Detect which cell encompasses the target text, then output its (x, y) center coordinate. 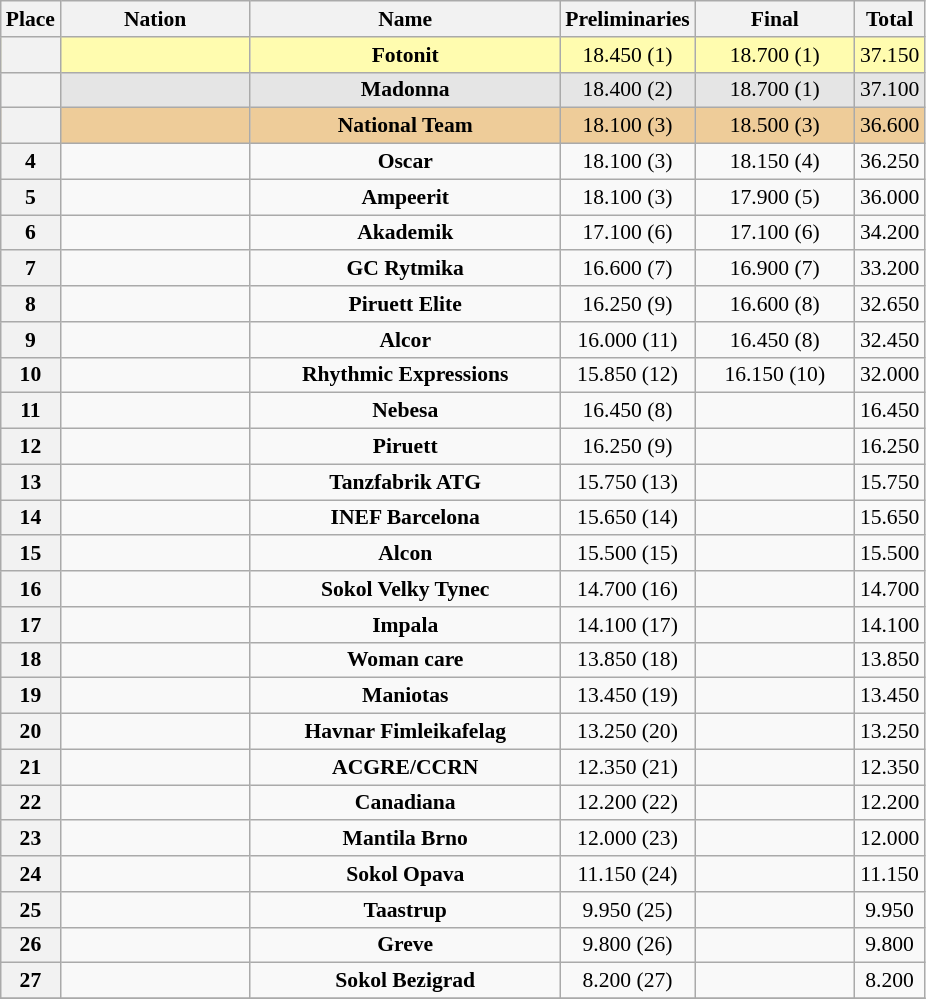
Fotonit (405, 55)
11 (30, 411)
5 (30, 197)
12.350 (890, 767)
16.600 (8) (775, 304)
8 (30, 304)
Mantila Brno (405, 839)
Sokol Opava (405, 874)
16.000 (11) (627, 340)
16 (30, 589)
15 (30, 554)
14.100 (17) (627, 625)
National Team (405, 126)
11.150 (24) (627, 874)
16.250 (890, 447)
27 (30, 981)
Alcon (405, 554)
4 (30, 162)
Total (890, 19)
16.600 (7) (627, 269)
21 (30, 767)
Canadiana (405, 803)
22 (30, 803)
9 (30, 340)
Sokol Bezigrad (405, 981)
15.500 (890, 554)
Place (30, 19)
10 (30, 375)
15.750 (890, 482)
9.800 (890, 945)
9.950 (890, 910)
Woman care (405, 660)
Final (775, 19)
Rhythmic Expressions (405, 375)
Preliminaries (627, 19)
Tanzfabrik ATG (405, 482)
25 (30, 910)
13 (30, 482)
13.250 (20) (627, 732)
Piruett (405, 447)
15.650 (14) (627, 518)
18.500 (3) (775, 126)
6 (30, 233)
14 (30, 518)
12.350 (21) (627, 767)
15.500 (15) (627, 554)
ACGRE/CCRN (405, 767)
16.900 (7) (775, 269)
15.650 (890, 518)
13.450 (19) (627, 696)
14.700 (16) (627, 589)
8.200 (27) (627, 981)
36.000 (890, 197)
18.450 (1) (627, 55)
15.850 (12) (627, 375)
19 (30, 696)
Maniotas (405, 696)
Taastrup (405, 910)
32.650 (890, 304)
INEF Barcelona (405, 518)
23 (30, 839)
Oscar (405, 162)
8.200 (890, 981)
14.100 (890, 625)
Sokol Velky Tynec (405, 589)
Ampeerit (405, 197)
12.000 (890, 839)
16.150 (10) (775, 375)
12.200 (22) (627, 803)
32.000 (890, 375)
12.200 (890, 803)
32.450 (890, 340)
16.450 (890, 411)
13.450 (890, 696)
Alcor (405, 340)
Akademik (405, 233)
Madonna (405, 90)
14.700 (890, 589)
18.150 (4) (775, 162)
33.200 (890, 269)
Nebesa (405, 411)
17.900 (5) (775, 197)
34.200 (890, 233)
12 (30, 447)
24 (30, 874)
11.150 (890, 874)
36.600 (890, 126)
13.850 (18) (627, 660)
Name (405, 19)
37.150 (890, 55)
9.800 (26) (627, 945)
20 (30, 732)
15.750 (13) (627, 482)
13.850 (890, 660)
17 (30, 625)
18 (30, 660)
Impala (405, 625)
36.250 (890, 162)
26 (30, 945)
7 (30, 269)
12.000 (23) (627, 839)
Nation (155, 19)
13.250 (890, 732)
Piruett Elite (405, 304)
18.400 (2) (627, 90)
9.950 (25) (627, 910)
37.100 (890, 90)
Greve (405, 945)
Havnar Fimleikafelag (405, 732)
GC Rytmika (405, 269)
